Detect which cell encompasses the target text, then output its [x, y] center coordinate. 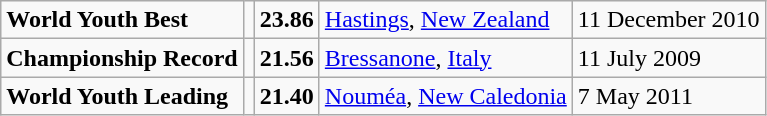
7 May 2011 [668, 96]
Hastings, New Zealand [446, 20]
Championship Record [122, 58]
21.56 [286, 58]
Nouméa, New Caledonia [446, 96]
11 July 2009 [668, 58]
23.86 [286, 20]
World Youth Best [122, 20]
11 December 2010 [668, 20]
21.40 [286, 96]
Bressanone, Italy [446, 58]
World Youth Leading [122, 96]
